Identify which cell holds the provided text, then report its [x, y] central coordinate. 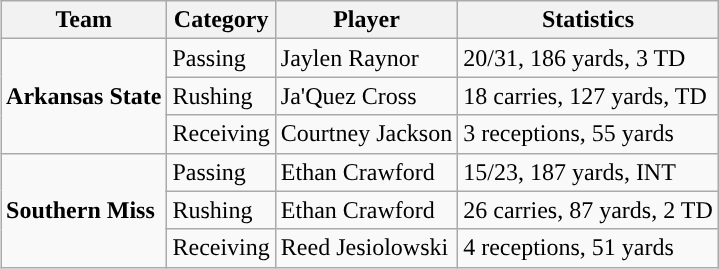
26 carries, 87 yards, 2 TD [588, 210]
Team [84, 20]
Arkansas State [84, 96]
20/31, 186 yards, 3 TD [588, 58]
Statistics [588, 20]
Courtney Jackson [366, 134]
Reed Jesiolowski [366, 248]
Category [221, 20]
Southern Miss [84, 210]
3 receptions, 55 yards [588, 134]
Player [366, 20]
Ja'Quez Cross [366, 96]
18 carries, 127 yards, TD [588, 96]
Jaylen Raynor [366, 58]
15/23, 187 yards, INT [588, 172]
4 receptions, 51 yards [588, 248]
